Return the [X, Y] coordinate for the center point of the cell that contains the specified text.  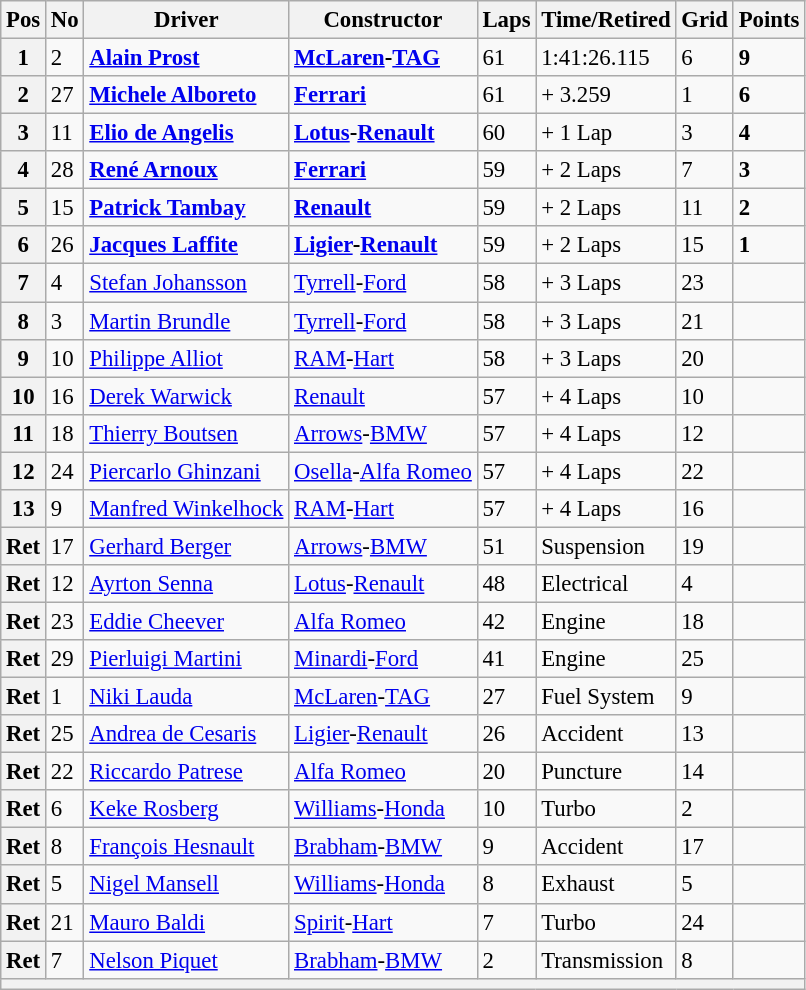
41 [506, 659]
Osella-Alfa Romeo [383, 471]
29 [65, 659]
Nigel Mansell [186, 885]
Derek Warwick [186, 396]
42 [506, 621]
+ 3.259 [606, 95]
Martin Brundle [186, 321]
Grid [704, 20]
Mauro Baldi [186, 922]
Puncture [606, 772]
14 [704, 772]
Pierluigi Martini [186, 659]
Ayrton Senna [186, 584]
No [65, 20]
Pos [24, 20]
Time/Retired [606, 20]
Niki Lauda [186, 697]
51 [506, 546]
Electrical [606, 584]
Fuel System [606, 697]
Driver [186, 20]
François Hesnault [186, 847]
Points [768, 20]
Riccardo Patrese [186, 772]
Suspension [606, 546]
Stefan Johansson [186, 283]
René Arnoux [186, 170]
Nelson Piquet [186, 960]
Alain Prost [186, 58]
Jacques Laffite [186, 245]
Manfred Winkelhock [186, 509]
+ 1 Lap [606, 133]
Minardi-Ford [383, 659]
Michele Alboreto [186, 95]
19 [704, 546]
Elio de Angelis [186, 133]
Constructor [383, 20]
1:41:26.115 [606, 58]
Transmission [606, 960]
Piercarlo Ghinzani [186, 471]
Gerhard Berger [186, 546]
Spirit-Hart [383, 922]
Thierry Boutsen [186, 433]
Eddie Cheever [186, 621]
Laps [506, 20]
28 [65, 170]
48 [506, 584]
Patrick Tambay [186, 208]
Andrea de Cesaris [186, 734]
60 [506, 133]
Philippe Alliot [186, 358]
Keke Rosberg [186, 809]
Exhaust [606, 885]
